Output the [x, y] coordinate of the center of the cell containing the given text.  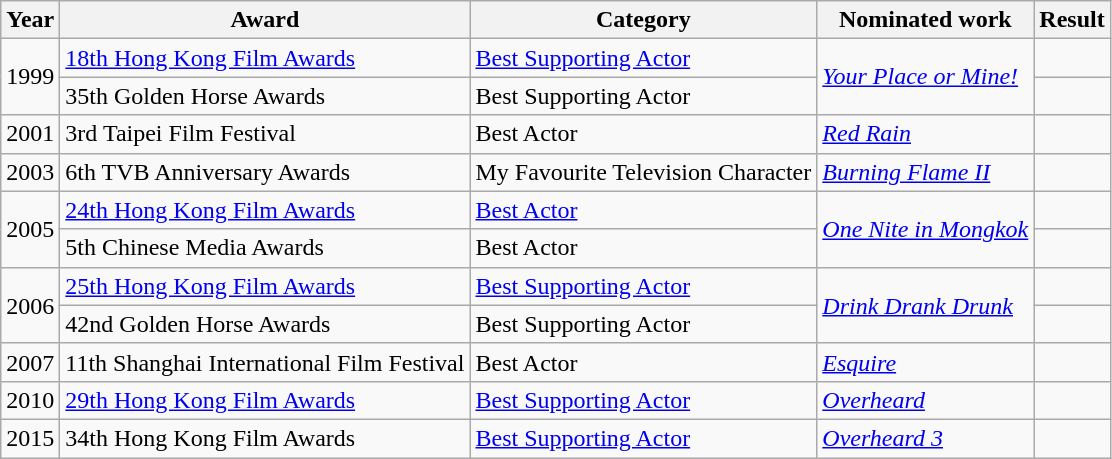
Overheard 3 [926, 438]
2003 [30, 172]
Result [1072, 20]
Esquire [926, 362]
35th Golden Horse Awards [265, 96]
5th Chinese Media Awards [265, 248]
42nd Golden Horse Awards [265, 324]
Burning Flame II [926, 172]
34th Hong Kong Film Awards [265, 438]
Award [265, 20]
2006 [30, 305]
11th Shanghai International Film Festival [265, 362]
Your Place or Mine! [926, 77]
Year [30, 20]
2015 [30, 438]
2001 [30, 134]
3rd Taipei Film Festival [265, 134]
2005 [30, 229]
One Nite in Mongkok [926, 229]
1999 [30, 77]
2010 [30, 400]
Category [644, 20]
My Favourite Television Character [644, 172]
Overheard [926, 400]
2007 [30, 362]
6th TVB Anniversary Awards [265, 172]
24th Hong Kong Film Awards [265, 210]
29th Hong Kong Film Awards [265, 400]
Drink Drank Drunk [926, 305]
Nominated work [926, 20]
Red Rain [926, 134]
25th Hong Kong Film Awards [265, 286]
18th Hong Kong Film Awards [265, 58]
